Return [x, y] of the center of cell containing provided text 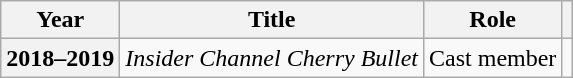
Year [60, 20]
Title [272, 20]
Insider Channel Cherry Bullet [272, 58]
2018–2019 [60, 58]
Role [493, 20]
Cast member [493, 58]
